Scan for the cell matching the given text and deliver its (X, Y) coordinate at center. 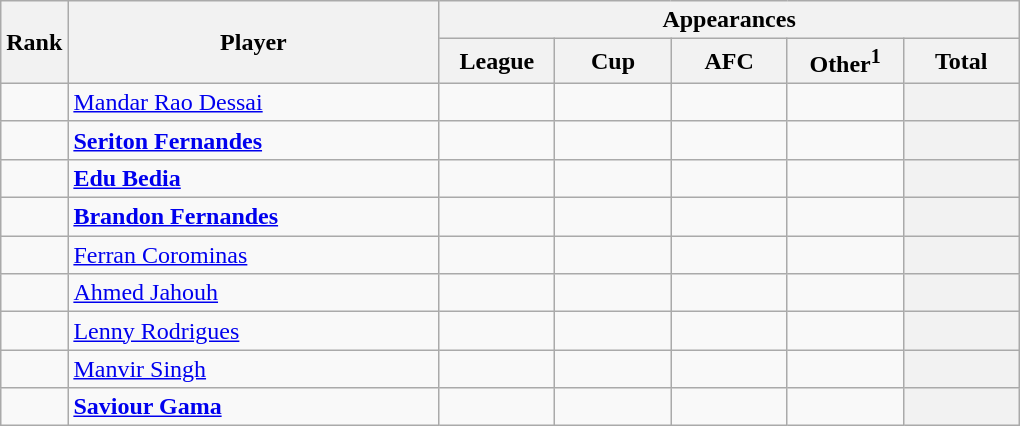
Edu Bedia (254, 178)
Ahmed Jahouh (254, 293)
Appearances (729, 20)
Mandar Rao Dessai (254, 102)
Brandon Fernandes (254, 217)
Rank (34, 42)
Saviour Gama (254, 407)
Player (254, 42)
Manvir Singh (254, 369)
Lenny Rodrigues (254, 331)
Ferran Corominas (254, 255)
League (497, 62)
Seriton Fernandes (254, 140)
AFC (729, 62)
Total (961, 62)
Cup (613, 62)
Other1 (845, 62)
